Return (x, y) of the center of cell containing provided text 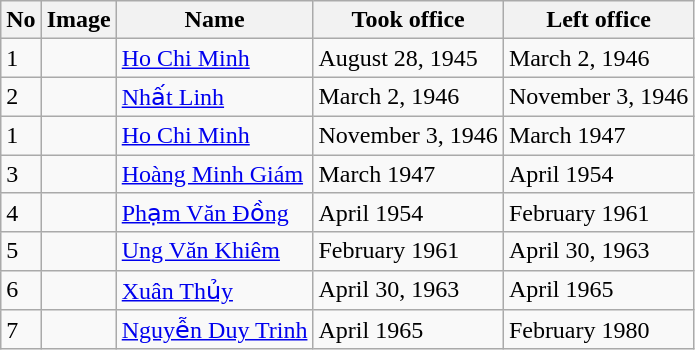
Phạm Văn Đồng (214, 213)
February 1980 (598, 330)
5 (21, 251)
Nguyễn Duy Trinh (214, 330)
August 28, 1945 (408, 58)
No (21, 20)
4 (21, 213)
Image (78, 20)
Hoàng Minh Giám (214, 173)
7 (21, 330)
Xuân Thủy (214, 290)
3 (21, 173)
Ung Văn Khiêm (214, 251)
Nhất Linh (214, 97)
Took office (408, 20)
2 (21, 97)
Left office (598, 20)
Name (214, 20)
6 (21, 290)
